Find where the given text appears and provide that cell's center as (X, Y) coordinate. 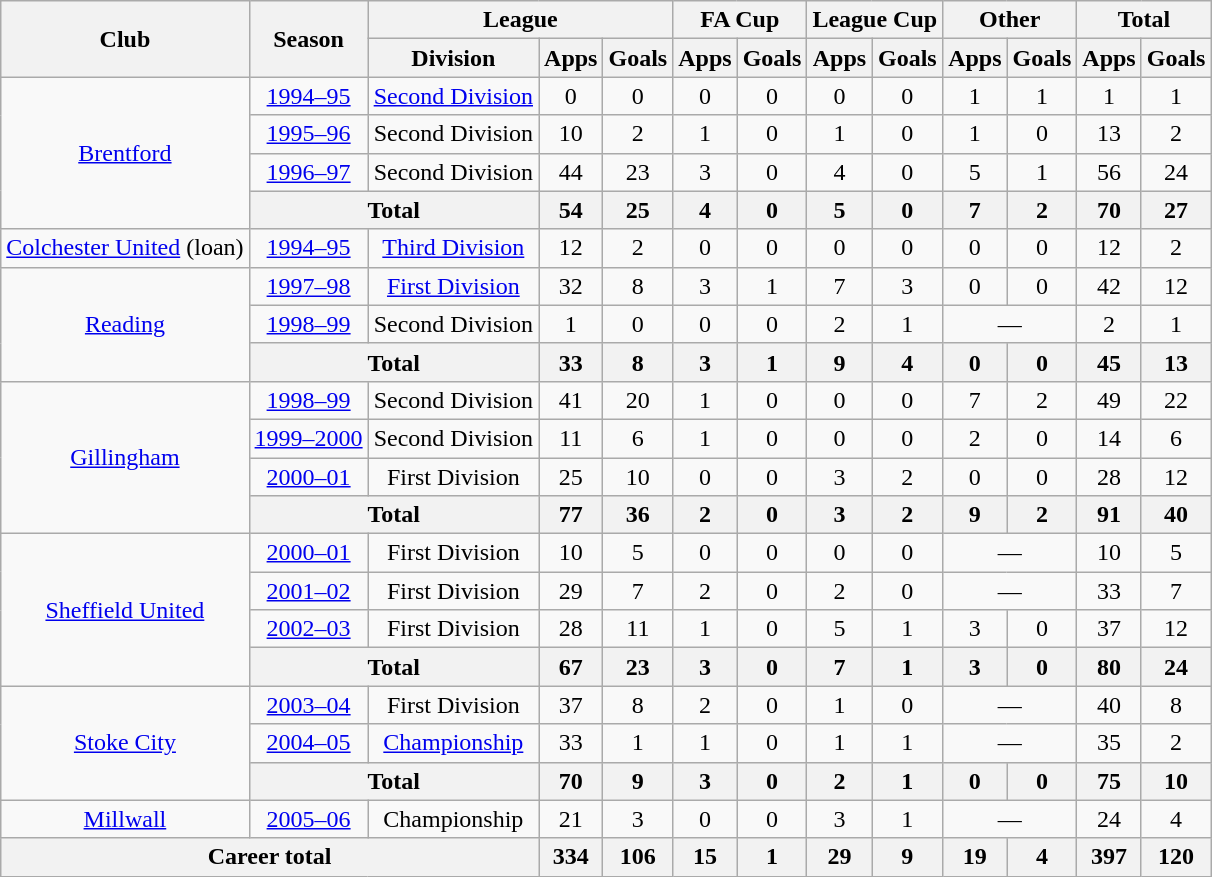
45 (1109, 362)
League Cup (875, 20)
397 (1109, 857)
Club (125, 39)
20 (638, 400)
27 (1176, 210)
2004–05 (308, 743)
FA Cup (740, 20)
21 (571, 819)
19 (975, 857)
54 (571, 210)
14 (1109, 438)
41 (571, 400)
1996–97 (308, 172)
15 (705, 857)
32 (571, 286)
Stoke City (125, 743)
22 (1176, 400)
35 (1109, 743)
Brentford (125, 153)
1999–2000 (308, 438)
36 (638, 515)
56 (1109, 172)
334 (571, 857)
1995–96 (308, 134)
Millwall (125, 819)
44 (571, 172)
2002–03 (308, 629)
League (520, 20)
2003–04 (308, 705)
Career total (270, 857)
120 (1176, 857)
91 (1109, 515)
106 (638, 857)
Third Division (453, 248)
49 (1109, 400)
Reading (125, 324)
Division (453, 58)
Colchester United (loan) (125, 248)
2001–02 (308, 591)
1997–98 (308, 286)
42 (1109, 286)
2005–06 (308, 819)
Sheffield United (125, 610)
75 (1109, 781)
67 (571, 667)
Other (1010, 20)
77 (571, 515)
Gillingham (125, 457)
80 (1109, 667)
Season (308, 39)
